Provide the (X, Y) coordinate of the cell's center where the given text is located.  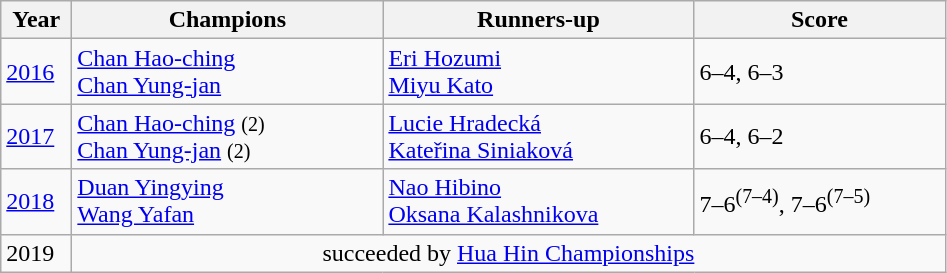
Runners-up (538, 20)
2016 (36, 72)
6–4, 6–2 (820, 136)
2018 (36, 202)
Chan Hao-ching Chan Yung-jan (228, 72)
7–6(7–4), 7–6(7–5) (820, 202)
Lucie Hradecká Kateřina Siniaková (538, 136)
Champions (228, 20)
2017 (36, 136)
Chan Hao-ching (2) Chan Yung-jan (2) (228, 136)
Duan Yingying Wang Yafan (228, 202)
6–4, 6–3 (820, 72)
2019 (36, 253)
succeeded by Hua Hin Championships (508, 253)
Score (820, 20)
Eri Hozumi Miyu Kato (538, 72)
Nao Hibino Oksana Kalashnikova (538, 202)
Year (36, 20)
